For the text-containing cell, return its midpoint in [X, Y] coordinate format. 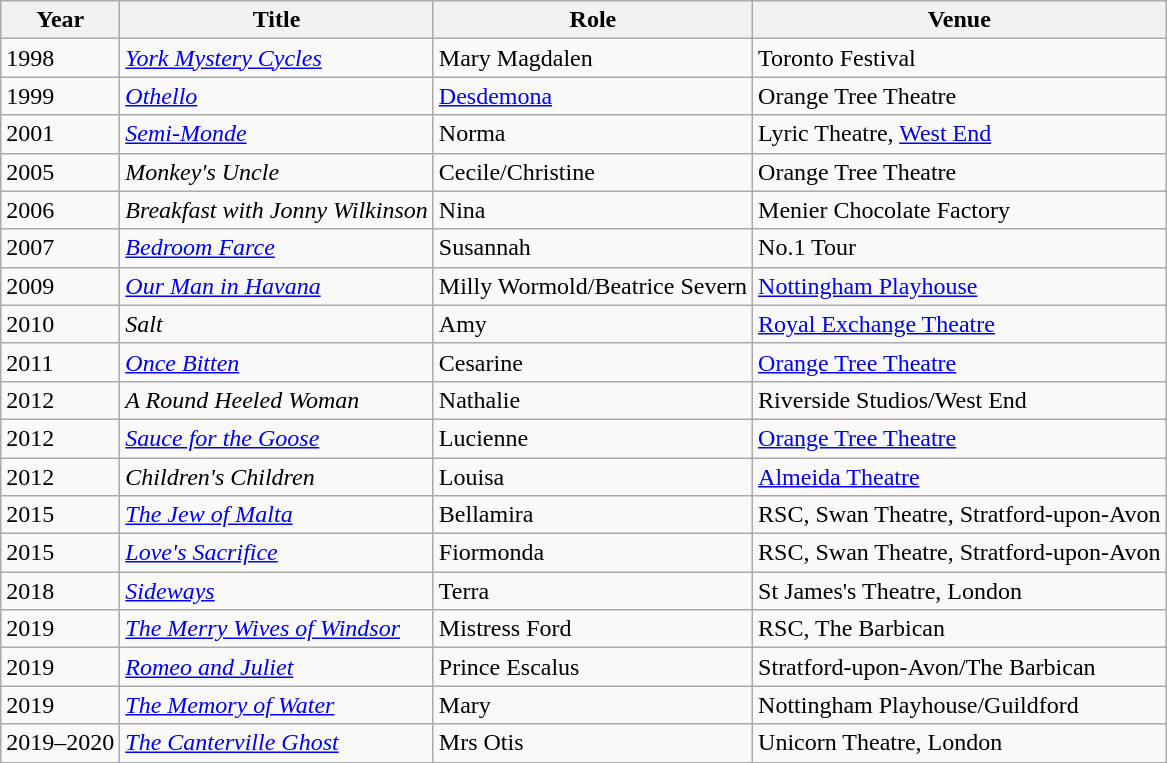
2011 [60, 362]
Title [276, 20]
Romeo and Juliet [276, 667]
Royal Exchange Theatre [960, 324]
Cesarine [592, 362]
Louisa [592, 477]
RSC, The Barbican [960, 629]
Nathalie [592, 400]
2019–2020 [60, 743]
Susannah [592, 248]
Norma [592, 134]
York Mystery Cycles [276, 58]
The Canterville Ghost [276, 743]
Sideways [276, 591]
Toronto Festival [960, 58]
Venue [960, 20]
Unicorn Theatre, London [960, 743]
Prince Escalus [592, 667]
1999 [60, 96]
Lucienne [592, 438]
2009 [60, 286]
Mistress Ford [592, 629]
Almeida Theatre [960, 477]
Children's Children [276, 477]
Stratford-upon-Avon/The Barbican [960, 667]
Mrs Otis [592, 743]
Nina [592, 210]
Lyric Theatre, West End [960, 134]
2005 [60, 172]
Milly Wormold/Beatrice Severn [592, 286]
Menier Chocolate Factory [960, 210]
1998 [60, 58]
Terra [592, 591]
Mary [592, 705]
Fiormonda [592, 553]
Sauce for the Goose [276, 438]
The Merry Wives of Windsor [276, 629]
Our Man in Havana [276, 286]
Once Bitten [276, 362]
Othello [276, 96]
Nottingham Playhouse [960, 286]
Semi-Monde [276, 134]
Love's Sacrifice [276, 553]
Breakfast with Jonny Wilkinson [276, 210]
Year [60, 20]
The Jew of Malta [276, 515]
Desdemona [592, 96]
Role [592, 20]
Bellamira [592, 515]
Cecile/Christine [592, 172]
No.1 Tour [960, 248]
The Memory of Water [276, 705]
2007 [60, 248]
Nottingham Playhouse/Guildford [960, 705]
St James's Theatre, London [960, 591]
Salt [276, 324]
Bedroom Farce [276, 248]
Monkey's Uncle [276, 172]
Riverside Studios/West End [960, 400]
2006 [60, 210]
Amy [592, 324]
2018 [60, 591]
2001 [60, 134]
Mary Magdalen [592, 58]
A Round Heeled Woman [276, 400]
2010 [60, 324]
